Pinpoint the cell where the given text exists, returning its (x, y) midpoint coordinate. 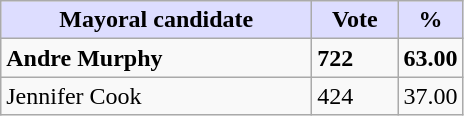
% (430, 20)
722 (355, 58)
Vote (355, 20)
37.00 (430, 96)
Andre Murphy (156, 58)
424 (355, 96)
63.00 (430, 58)
Mayoral candidate (156, 20)
Jennifer Cook (156, 96)
